Return the [X, Y] coordinate for the center point of the cell that contains the specified text.  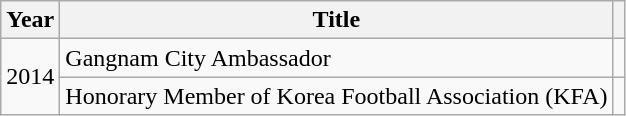
Gangnam City Ambassador [336, 58]
2014 [30, 77]
Honorary Member of Korea Football Association (KFA) [336, 96]
Title [336, 20]
Year [30, 20]
